Scan for the cell matching the given text and deliver its (x, y) coordinate at center. 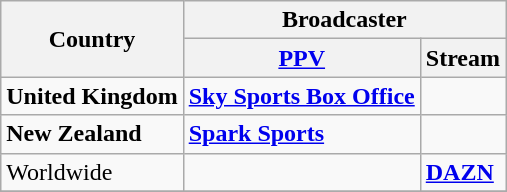
New Zealand (92, 134)
DAZN (462, 172)
Spark Sports (302, 134)
PPV (302, 58)
Sky Sports Box Office (302, 96)
Country (92, 39)
United Kingdom (92, 96)
Broadcaster (344, 20)
Worldwide (92, 172)
Stream (462, 58)
